For the text-containing cell, return its midpoint in [x, y] coordinate format. 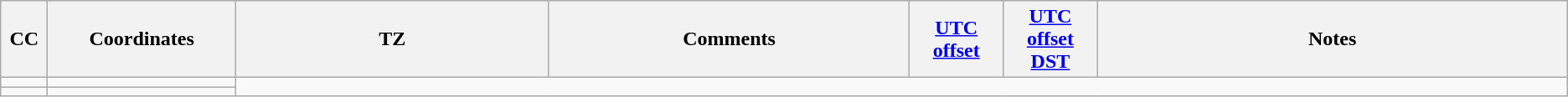
TZ [392, 39]
UTC offset DST [1050, 39]
CC [24, 39]
UTC offset [957, 39]
Coordinates [142, 39]
Notes [1332, 39]
Comments [729, 39]
